Provide the [X, Y] coordinate of the cell's center where the given text is located.  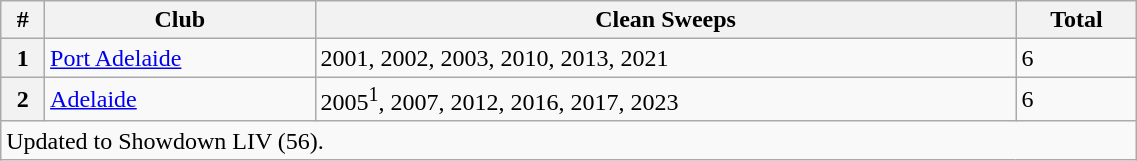
Clean Sweeps [666, 20]
1 [23, 58]
# [23, 20]
Updated to Showdown LIV (56). [569, 140]
2001, 2002, 2003, 2010, 2013, 2021 [666, 58]
Total [1076, 20]
Port Adelaide [180, 58]
Adelaide [180, 100]
Club [180, 20]
2 [23, 100]
20051, 2007, 2012, 2016, 2017, 2023 [666, 100]
